Return the [X, Y] coordinate for the center point of the cell that contains the specified text.  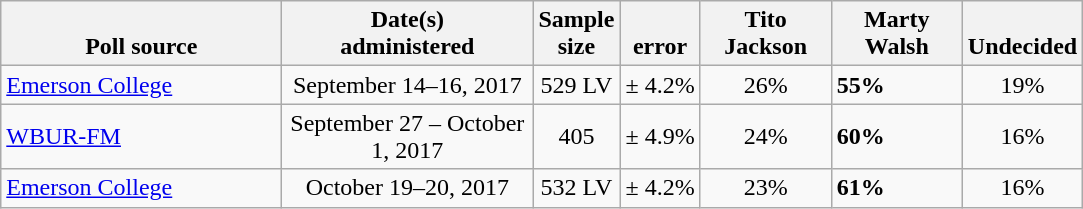
Undecided [1022, 34]
26% [766, 85]
23% [766, 188]
61% [896, 188]
Poll source [142, 34]
55% [896, 85]
60% [896, 136]
± 4.9% [660, 136]
24% [766, 136]
405 [576, 136]
19% [1022, 85]
529 LV [576, 85]
Date(s)administered [408, 34]
532 LV [576, 188]
MartyWalsh [896, 34]
WBUR-FM [142, 136]
TitoJackson [766, 34]
error [660, 34]
October 19–20, 2017 [408, 188]
September 14–16, 2017 [408, 85]
September 27 – October 1, 2017 [408, 136]
Samplesize [576, 34]
